Return [X, Y] of the center of cell containing provided text 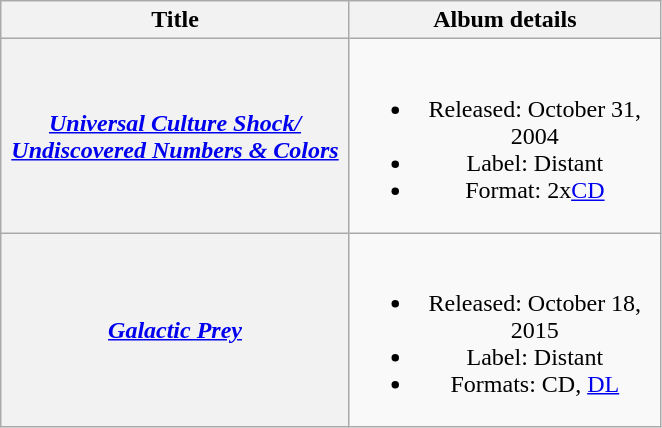
Released: October 31, 2004Label: DistantFormat: 2xCD [504, 136]
Album details [504, 20]
Released: October 18, 2015Label: DistantFormats: CD, DL [504, 330]
Title [176, 20]
Universal Culture Shock/Undiscovered Numbers & Colors [176, 136]
Galactic Prey [176, 330]
